Pinpoint the cell where the given text exists, returning its [x, y] midpoint coordinate. 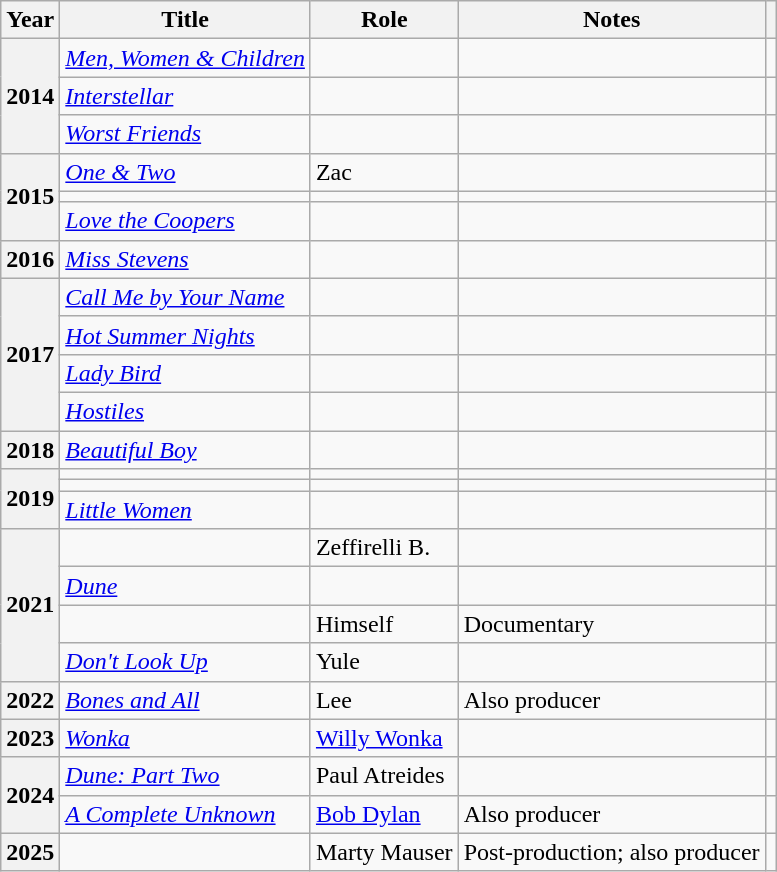
Wonka [186, 738]
Bob Dylan [384, 814]
2019 [30, 499]
Marty Mauser [384, 852]
2014 [30, 96]
Don't Look Up [186, 662]
A Complete Unknown [186, 814]
Dune: Part Two [186, 776]
Miss Stevens [186, 259]
Role [384, 20]
Lee [384, 700]
Yule [384, 662]
2021 [30, 605]
2023 [30, 738]
Lady Bird [186, 373]
One & Two [186, 172]
Notes [612, 20]
2016 [30, 259]
Hostiles [186, 411]
Paul Atreides [384, 776]
Hot Summer Nights [186, 335]
2024 [30, 795]
Title [186, 20]
Zac [384, 172]
2017 [30, 354]
2015 [30, 196]
Beautiful Boy [186, 449]
Year [30, 20]
Men, Women & Children [186, 58]
Little Women [186, 510]
Interstellar [186, 96]
Zeffirelli B. [384, 548]
2022 [30, 700]
Documentary [612, 624]
Love the Coopers [186, 221]
Call Me by Your Name [186, 297]
Himself [384, 624]
2018 [30, 449]
Willy Wonka [384, 738]
Dune [186, 586]
Worst Friends [186, 134]
2025 [30, 852]
Post-production; also producer [612, 852]
Bones and All [186, 700]
